Capture the cell that displays the provided text and extract its (x, y) central coordinate. 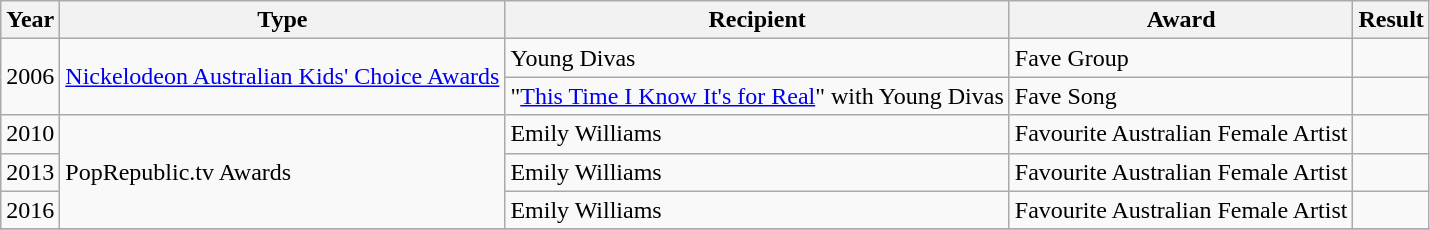
2006 (30, 77)
Year (30, 20)
Award (1181, 20)
Young Divas (757, 58)
2016 (30, 210)
Type (282, 20)
Fave Group (1181, 58)
2010 (30, 134)
Recipient (757, 20)
Result (1391, 20)
"This Time I Know It's for Real" with Young Divas (757, 96)
PopRepublic.tv Awards (282, 172)
Nickelodeon Australian Kids' Choice Awards (282, 77)
2013 (30, 172)
Fave Song (1181, 96)
